Return the (x, y) coordinate for the center point of the cell that contains the specified text.  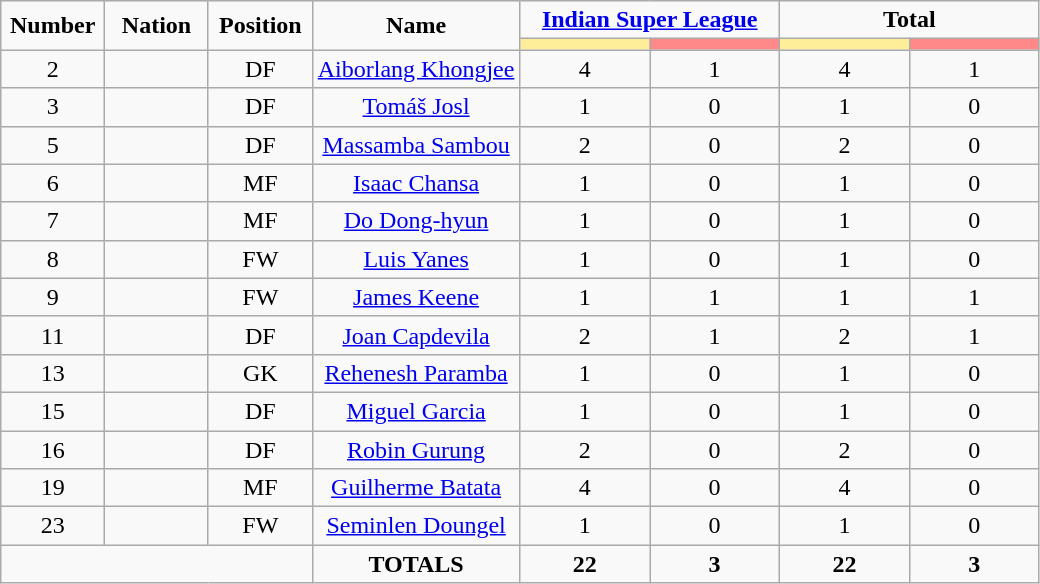
Robin Gurung (416, 449)
TOTALS (416, 564)
Nation (157, 26)
Isaac Chansa (416, 183)
Guilherme Batata (416, 488)
Indian Super League (650, 20)
Luis Yanes (416, 259)
Position (260, 26)
9 (53, 297)
Aiborlang Khongjee (416, 69)
Number (53, 26)
Name (416, 26)
7 (53, 221)
GK (260, 373)
Miguel Garcia (416, 411)
Seminlen Doungel (416, 526)
13 (53, 373)
5 (53, 145)
11 (53, 335)
8 (53, 259)
23 (53, 526)
Rehenesh Paramba (416, 373)
Do Dong-hyun (416, 221)
Tomáš Josl (416, 107)
15 (53, 411)
6 (53, 183)
Massamba Sambou (416, 145)
James Keene (416, 297)
Joan Capdevila (416, 335)
Total (910, 20)
19 (53, 488)
16 (53, 449)
